Locate the cell with the specified text and output its (X, Y) center coordinate. 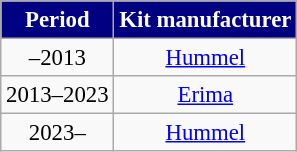
2013–2023 (58, 95)
–2013 (58, 58)
Erima (206, 95)
2023– (58, 133)
Kit manufacturer (206, 20)
Period (58, 20)
